Detect which cell encompasses the target text, then output its (X, Y) center coordinate. 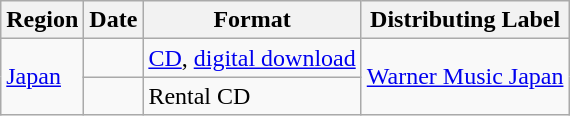
Rental CD (252, 96)
Distributing Label (465, 20)
Format (252, 20)
Region (42, 20)
Date (114, 20)
Japan (42, 77)
Warner Music Japan (465, 77)
CD, digital download (252, 58)
